Search for the cell housing the specified text and yield its (x, y) center coordinate. 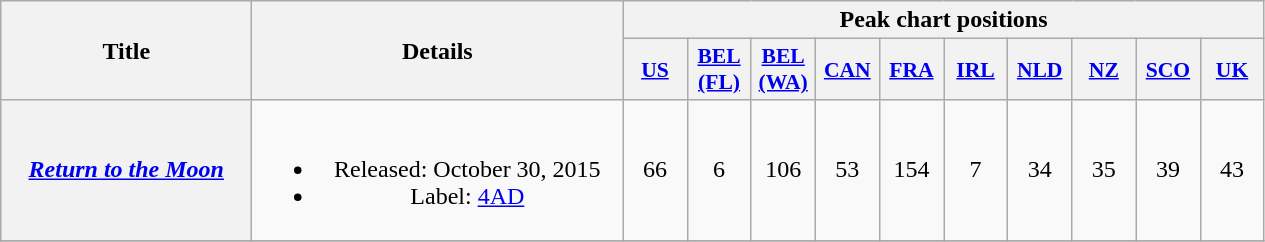
US (655, 70)
53 (847, 170)
BEL(FL) (719, 70)
Peak chart positions (944, 20)
39 (1168, 170)
BEL(WA) (783, 70)
66 (655, 170)
35 (1104, 170)
NZ (1104, 70)
Return to the Moon (126, 170)
NLD (1040, 70)
106 (783, 170)
Released: October 30, 2015Label: 4AD (438, 170)
Title (126, 50)
6 (719, 170)
UK (1232, 70)
34 (1040, 170)
IRL (976, 70)
43 (1232, 170)
FRA (911, 70)
154 (911, 170)
SCO (1168, 70)
CAN (847, 70)
Details (438, 50)
7 (976, 170)
